Output the (x, y) coordinate of the center of the cell containing the given text.  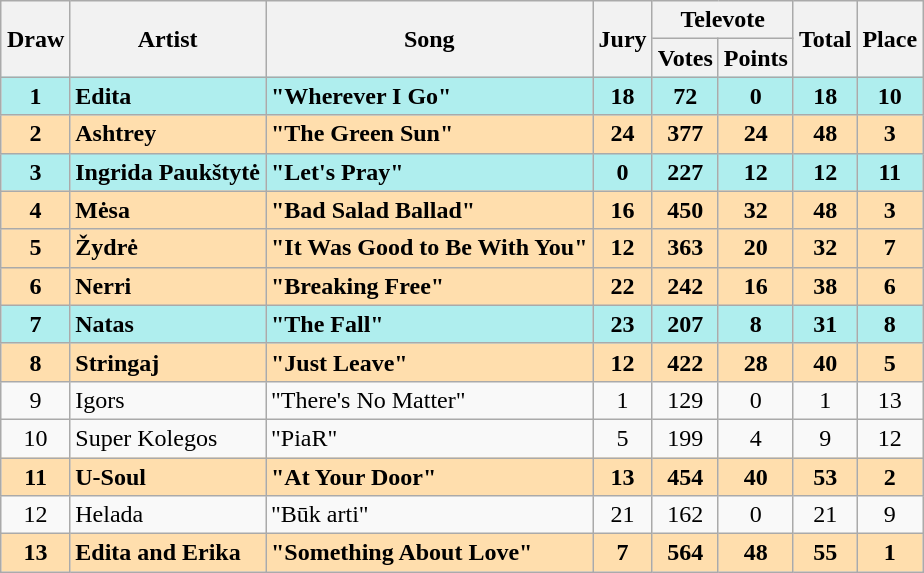
20 (756, 248)
454 (685, 477)
"Breaking Free" (430, 286)
Points (756, 58)
Helada (168, 515)
Artist (168, 39)
450 (685, 210)
72 (685, 96)
"Bad Salad Ballad" (430, 210)
Edita (168, 96)
377 (685, 134)
28 (756, 362)
"Wherever I Go" (430, 96)
Total (825, 39)
"The Green Sun" (430, 134)
"Būk arti" (430, 515)
363 (685, 248)
"Just Leave" (430, 362)
Edita and Erika (168, 553)
23 (622, 324)
227 (685, 172)
242 (685, 286)
Igors (168, 400)
"Let's Pray" (430, 172)
Super Kolegos (168, 438)
Natas (168, 324)
31 (825, 324)
Televote (722, 20)
"Something About Love" (430, 553)
129 (685, 400)
Nerri (168, 286)
Žydrė (168, 248)
"There's No Matter" (430, 400)
564 (685, 553)
Votes (685, 58)
U-Soul (168, 477)
Jury (622, 39)
162 (685, 515)
"At Your Door" (430, 477)
207 (685, 324)
55 (825, 553)
Ingrida Paukštytė (168, 172)
Song (430, 39)
Ashtrey (168, 134)
Place (890, 39)
Stringaj (168, 362)
Mėsa (168, 210)
Draw (35, 39)
38 (825, 286)
53 (825, 477)
22 (622, 286)
199 (685, 438)
"The Fall" (430, 324)
"PiaR" (430, 438)
"It Was Good to Be With You" (430, 248)
422 (685, 362)
